Return (X, Y) of the center of cell containing provided text 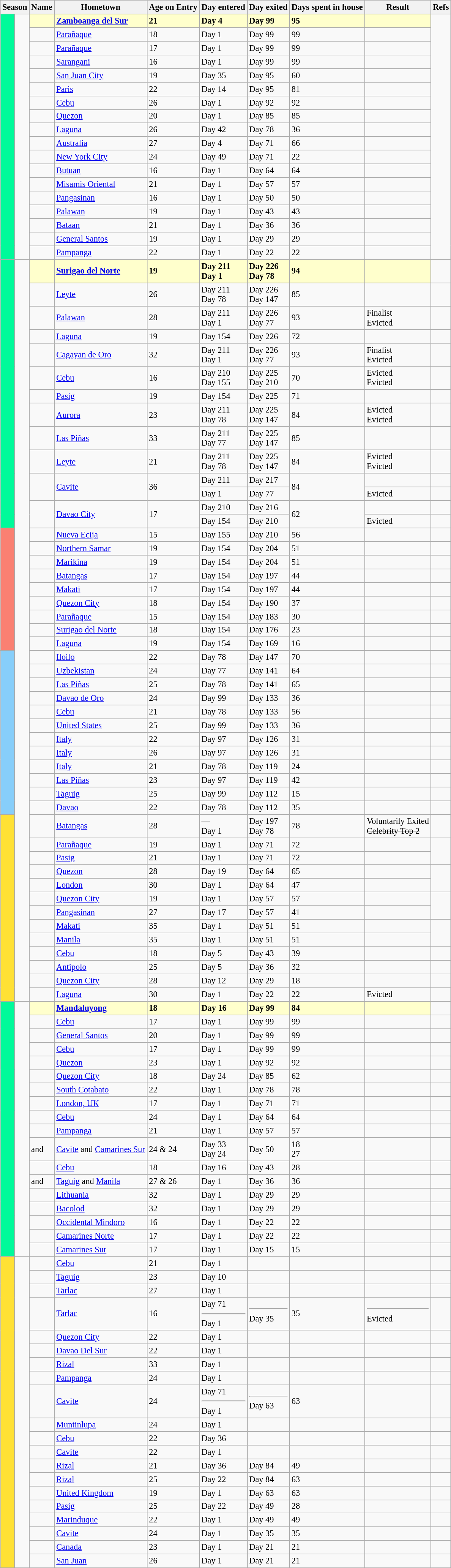
60 (327, 75)
Davao de Oro (101, 698)
Refs (441, 7)
Australia (101, 144)
27 & 26 (173, 1181)
Davao Del Sur (101, 1351)
Day 155 (223, 535)
Day 183 (268, 616)
London, UK (101, 1103)
Day 147 (268, 658)
94 (327, 271)
—Day 1 (223, 826)
Day 210Day 155 (223, 378)
New York City (101, 157)
39 (327, 953)
Manila (101, 940)
43 (327, 212)
South Cotabato (101, 1090)
Bataan (101, 225)
Northern Samar (101, 548)
81 (327, 89)
Davao City (101, 514)
Day 12 (223, 981)
Voluntarily ExitedCelebrity Top 2 (398, 826)
Day 19 (223, 872)
Marinduque (101, 1520)
Day 24 (223, 1076)
Lithuania (101, 1195)
Day 15 (268, 1250)
Muntinlupa (101, 1424)
Day 226 (268, 336)
37 (327, 603)
Hometown (101, 7)
Day 226Day 78 (268, 271)
42 (327, 780)
Season (15, 7)
24 & 24 (173, 1149)
Day 190 (268, 603)
Day 226Day 147 (268, 294)
Sarangani (101, 62)
Day 217 (268, 480)
Day exited (268, 7)
47 (327, 885)
Marikina (101, 562)
San Juan (101, 1561)
Day entered (223, 7)
Canada (101, 1547)
Day 42 (223, 130)
Days spent in house (327, 7)
Day 225 (268, 397)
Mandaluyong (101, 1008)
Paris (101, 89)
Day 225Day 210 (268, 378)
Day 176 (268, 630)
Name (42, 7)
Camarines Norte (101, 1236)
Day 197Day 78 (268, 826)
United States (101, 726)
Day 216 (268, 507)
50 (327, 198)
London (101, 885)
Day 10 (223, 1277)
Day 211Day 77 (223, 438)
Occidental Mindoro (101, 1222)
Uzbekistan (101, 671)
Aurora (101, 415)
Age on Entry (173, 7)
Antipolo (101, 967)
Result (398, 7)
Day 14 (223, 89)
Bacolod (101, 1209)
Butuan (101, 171)
Davao (101, 808)
Cavite and Camarines Sur (101, 1149)
United Kingdom (101, 1493)
Day 33Day 24 (223, 1149)
Iloilo (101, 658)
95 (327, 21)
41 (327, 912)
San Juan City (101, 75)
Day 211 (223, 480)
Day 169 (268, 644)
66 (327, 144)
Taguig and Manila (101, 1181)
Camarines Sur (101, 1250)
Misamis Oriental (101, 184)
Day 17 (223, 912)
Zamboanga del Sur (101, 21)
Cagayan de Oro (101, 355)
1827 (327, 1149)
Nueva Ecija (101, 535)
